Extract the (X, Y) coordinate from the center of the cell holding the provided text.  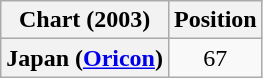
67 (215, 58)
Position (215, 20)
Japan (Oricon) (85, 58)
Chart (2003) (85, 20)
